From the cell containing the given text, extract its center point as (x, y) coordinate. 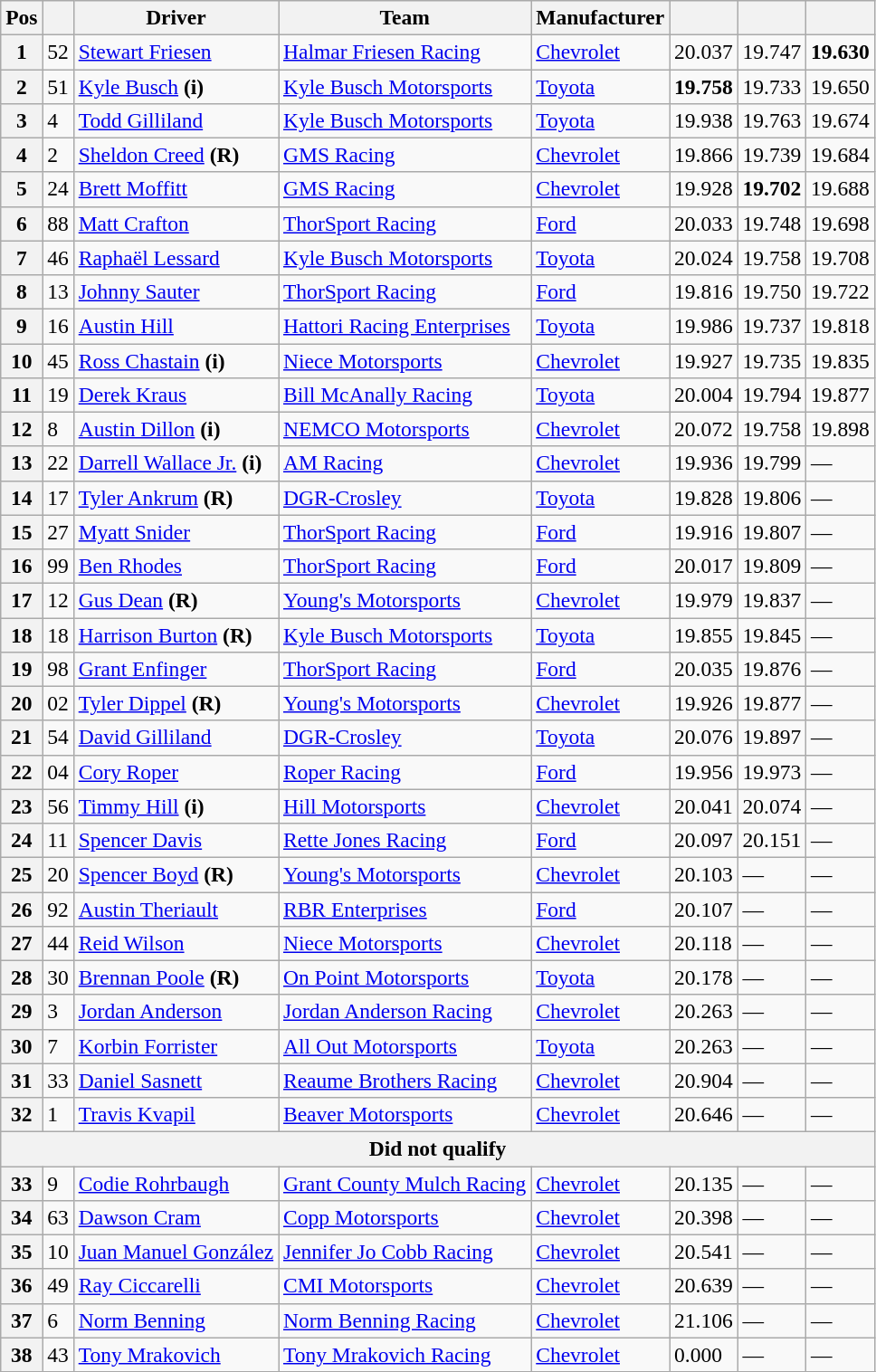
19.807 (772, 532)
20.398 (704, 1217)
Austin Hill (176, 326)
Todd Gilliland (176, 120)
Reid Wilson (176, 943)
19.794 (772, 395)
19.763 (772, 120)
David Gilliland (176, 738)
AM Racing (405, 463)
19.855 (704, 634)
20.004 (704, 395)
20.135 (704, 1183)
56 (58, 806)
19.702 (772, 189)
21 (22, 738)
Brennan Poole (R) (176, 977)
Beaver Motorsports (405, 1114)
19.927 (704, 360)
19.973 (772, 772)
34 (22, 1217)
51 (58, 86)
19.674 (841, 120)
5 (22, 189)
Norm Benning (176, 1320)
Tony Mrakovich Racing (405, 1355)
44 (58, 943)
99 (58, 566)
Spencer Davis (176, 840)
19.684 (841, 155)
46 (58, 258)
19.876 (772, 669)
Norm Benning Racing (405, 1320)
Roper Racing (405, 772)
Matt Crafton (176, 224)
Myatt Snider (176, 532)
19.835 (841, 360)
25 (22, 874)
Pos (22, 17)
19.739 (772, 155)
26 (22, 909)
19.809 (772, 566)
19.926 (704, 703)
20.646 (704, 1114)
19.897 (772, 738)
Did not qualify (438, 1148)
Derek Kraus (176, 395)
04 (58, 772)
19.938 (704, 120)
Gus Dean (R) (176, 600)
19.747 (772, 52)
Harrison Burton (R) (176, 634)
Driver (176, 17)
54 (58, 738)
38 (22, 1355)
Hill Motorsports (405, 806)
Sheldon Creed (R) (176, 155)
Timmy Hill (i) (176, 806)
Ray Ciccarelli (176, 1286)
88 (58, 224)
Jennifer Jo Cobb Racing (405, 1252)
Tony Mrakovich (176, 1355)
28 (22, 977)
19.979 (704, 600)
Jordan Anderson Racing (405, 1012)
37 (22, 1320)
Halmar Friesen Racing (405, 52)
20.076 (704, 738)
Bill McAnally Racing (405, 395)
CMI Motorsports (405, 1286)
Codie Rohrbaugh (176, 1183)
02 (58, 703)
20.074 (772, 806)
20.097 (704, 840)
19.688 (841, 189)
Rette Jones Racing (405, 840)
All Out Motorsports (405, 1046)
19.837 (772, 600)
0.000 (704, 1355)
20.904 (704, 1081)
20.118 (704, 943)
19.735 (772, 360)
20.103 (704, 874)
Darrell Wallace Jr. (i) (176, 463)
31 (22, 1081)
20.151 (772, 840)
92 (58, 909)
63 (58, 1217)
19.928 (704, 189)
20.035 (704, 669)
19.750 (772, 291)
45 (58, 360)
15 (22, 532)
20.072 (704, 429)
Johnny Sauter (176, 291)
Daniel Sasnett (176, 1081)
Stewart Friesen (176, 52)
Copp Motorsports (405, 1217)
29 (22, 1012)
19.733 (772, 86)
Austin Theriault (176, 909)
19.650 (841, 86)
19.936 (704, 463)
19.708 (841, 258)
20.639 (704, 1286)
Grant Enfinger (176, 669)
36 (22, 1286)
19.630 (841, 52)
20.017 (704, 566)
21.106 (704, 1320)
20.178 (704, 977)
Team (405, 17)
Korbin Forrister (176, 1046)
Jordan Anderson (176, 1012)
Grant County Mulch Racing (405, 1183)
19.845 (772, 634)
Tyler Ankrum (R) (176, 498)
20.541 (704, 1252)
43 (58, 1355)
Raphaël Lessard (176, 258)
Ross Chastain (i) (176, 360)
19.866 (704, 155)
32 (22, 1114)
Tyler Dippel (R) (176, 703)
On Point Motorsports (405, 977)
Manufacturer (601, 17)
Brett Moffitt (176, 189)
49 (58, 1286)
19.816 (704, 291)
19.806 (772, 498)
20.033 (704, 224)
19.818 (841, 326)
35 (22, 1252)
Travis Kvapil (176, 1114)
Cory Roper (176, 772)
19.956 (704, 772)
19.737 (772, 326)
19.799 (772, 463)
Austin Dillon (i) (176, 429)
Kyle Busch (i) (176, 86)
Hattori Racing Enterprises (405, 326)
Ben Rhodes (176, 566)
23 (22, 806)
19.748 (772, 224)
20.107 (704, 909)
Spencer Boyd (R) (176, 874)
20.037 (704, 52)
20.024 (704, 258)
Reaume Brothers Racing (405, 1081)
19.986 (704, 326)
14 (22, 498)
NEMCO Motorsports (405, 429)
52 (58, 52)
19.698 (841, 224)
20.041 (704, 806)
98 (58, 669)
19.828 (704, 498)
19.722 (841, 291)
RBR Enterprises (405, 909)
19.898 (841, 429)
Dawson Cram (176, 1217)
19.916 (704, 532)
Juan Manuel González (176, 1252)
